Pinpoint the cell where the given text exists, returning its [x, y] midpoint coordinate. 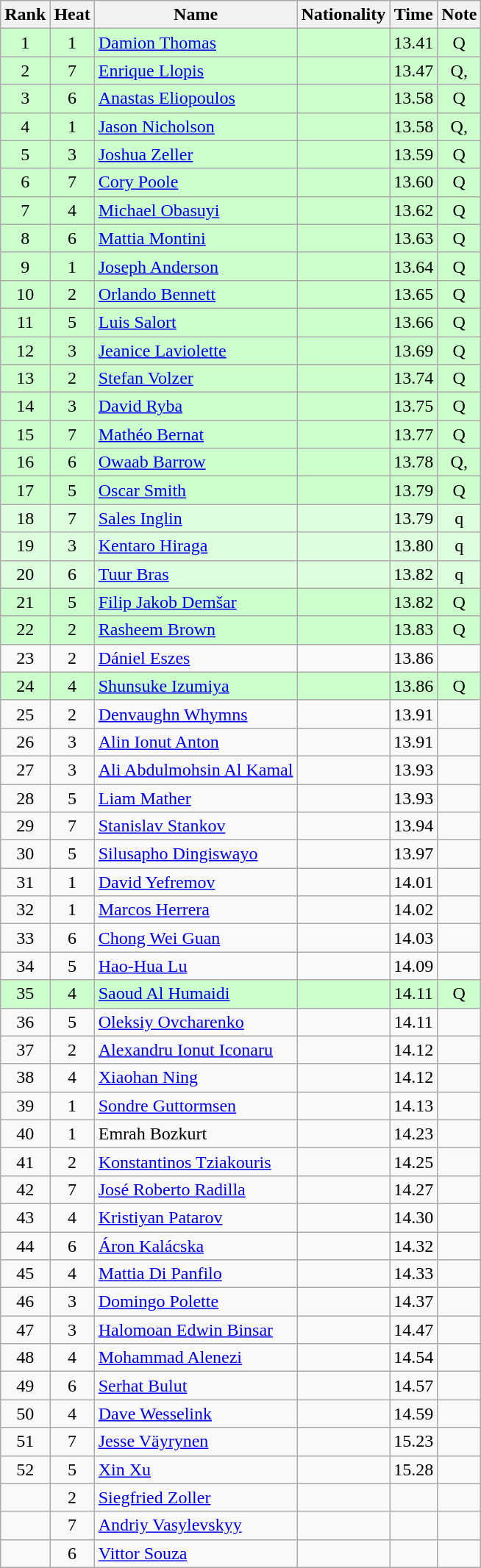
26 [25, 742]
14.37 [413, 1302]
Silusapho Dingiswayo [196, 854]
Michael Obasuyi [196, 210]
17 [25, 490]
14.09 [413, 966]
Xin Xu [196, 1469]
Andriy Vasylevskyy [196, 1525]
24 [25, 686]
Heat [72, 15]
52 [25, 1469]
49 [25, 1386]
32 [25, 910]
18 [25, 518]
23 [25, 658]
Áron Kalácska [196, 1246]
35 [25, 994]
Siegfried Zoller [196, 1497]
Stefan Volzer [196, 379]
Hao-Hua Lu [196, 966]
13.80 [413, 546]
43 [25, 1217]
Time [413, 15]
Shunsuke Izumiya [196, 686]
Denvaughn Whymns [196, 714]
13.83 [413, 630]
Filip Jakob Demšar [196, 602]
Halomoan Edwin Binsar [196, 1330]
José Roberto Radilla [196, 1189]
28 [25, 798]
Damion Thomas [196, 43]
13.41 [413, 43]
22 [25, 630]
Oleksiy Ovcharenko [196, 1022]
27 [25, 770]
10 [25, 294]
16 [25, 462]
Chong Wei Guan [196, 938]
David Ryba [196, 407]
Jeanice Laviolette [196, 351]
37 [25, 1050]
14 [25, 407]
34 [25, 966]
47 [25, 1330]
36 [25, 1022]
8 [25, 238]
Mattia Di Panfilo [196, 1274]
Rank [25, 15]
Enrique Llopis [196, 71]
Joseph Anderson [196, 266]
Ali Abdulmohsin Al Kamal [196, 770]
13.59 [413, 154]
Marcos Herrera [196, 910]
29 [25, 826]
13.65 [413, 294]
Emrah Bozkurt [196, 1134]
Dave Wesselink [196, 1414]
Dániel Eszes [196, 658]
Serhat Bulut [196, 1386]
Liam Mather [196, 798]
13.64 [413, 266]
14.02 [413, 910]
33 [25, 938]
14.01 [413, 882]
14.57 [413, 1386]
Nationality [343, 15]
Xiaohan Ning [196, 1078]
15.23 [413, 1442]
44 [25, 1246]
Alin Ionut Anton [196, 742]
20 [25, 574]
13.66 [413, 322]
Mattia Montini [196, 238]
46 [25, 1302]
51 [25, 1442]
14.27 [413, 1189]
Konstantinos Tziakouris [196, 1161]
40 [25, 1134]
Kristiyan Patarov [196, 1217]
14.03 [413, 938]
13.60 [413, 182]
12 [25, 351]
Sales Inglin [196, 518]
Name [196, 15]
Oscar Smith [196, 490]
13.47 [413, 71]
14.13 [413, 1106]
11 [25, 322]
Tuur Bras [196, 574]
Cory Poole [196, 182]
50 [25, 1414]
Saoud Al Humaidi [196, 994]
14.33 [413, 1274]
Joshua Zeller [196, 154]
Anastas Eliopoulos [196, 99]
9 [25, 266]
Domingo Polette [196, 1302]
41 [25, 1161]
14.59 [413, 1414]
15.28 [413, 1469]
14.30 [413, 1217]
14.23 [413, 1134]
13.97 [413, 854]
Jason Nicholson [196, 126]
30 [25, 854]
Rasheem Brown [196, 630]
Sondre Guttormsen [196, 1106]
13.77 [413, 434]
19 [25, 546]
14.25 [413, 1161]
Orlando Bennett [196, 294]
Luis Salort [196, 322]
13.75 [413, 407]
13.69 [413, 351]
31 [25, 882]
14.47 [413, 1330]
Owaab Barrow [196, 462]
38 [25, 1078]
Alexandru Ionut Iconaru [196, 1050]
14.54 [413, 1358]
48 [25, 1358]
21 [25, 602]
13.63 [413, 238]
Mohammad Alenezi [196, 1358]
25 [25, 714]
Mathéo Bernat [196, 434]
14.32 [413, 1246]
Kentaro Hiraga [196, 546]
Note [459, 15]
39 [25, 1106]
Stanislav Stankov [196, 826]
42 [25, 1189]
Jesse Väyrynen [196, 1442]
13 [25, 379]
13.62 [413, 210]
45 [25, 1274]
13.94 [413, 826]
15 [25, 434]
13.74 [413, 379]
13.78 [413, 462]
David Yefremov [196, 882]
Vittor Souza [196, 1553]
